Return (X, Y) of the center of cell containing provided text 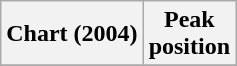
Peakposition (189, 34)
Chart (2004) (72, 34)
